Return the (X, Y) coordinate for the center point of the cell that contains the specified text.  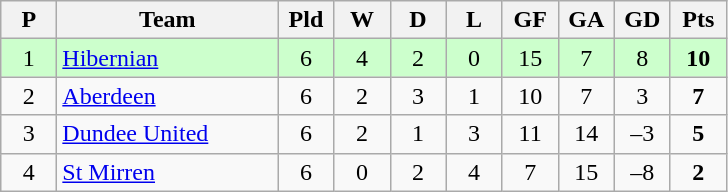
11 (530, 134)
Pts (698, 20)
Aberdeen (168, 96)
–3 (642, 134)
Team (168, 20)
GF (530, 20)
GD (642, 20)
14 (586, 134)
D (418, 20)
W (362, 20)
Pld (306, 20)
–8 (642, 172)
St Mirren (168, 172)
5 (698, 134)
8 (642, 58)
P (29, 20)
L (474, 20)
GA (586, 20)
Hibernian (168, 58)
Dundee United (168, 134)
